Locate the cell with the specified text and output its [X, Y] center coordinate. 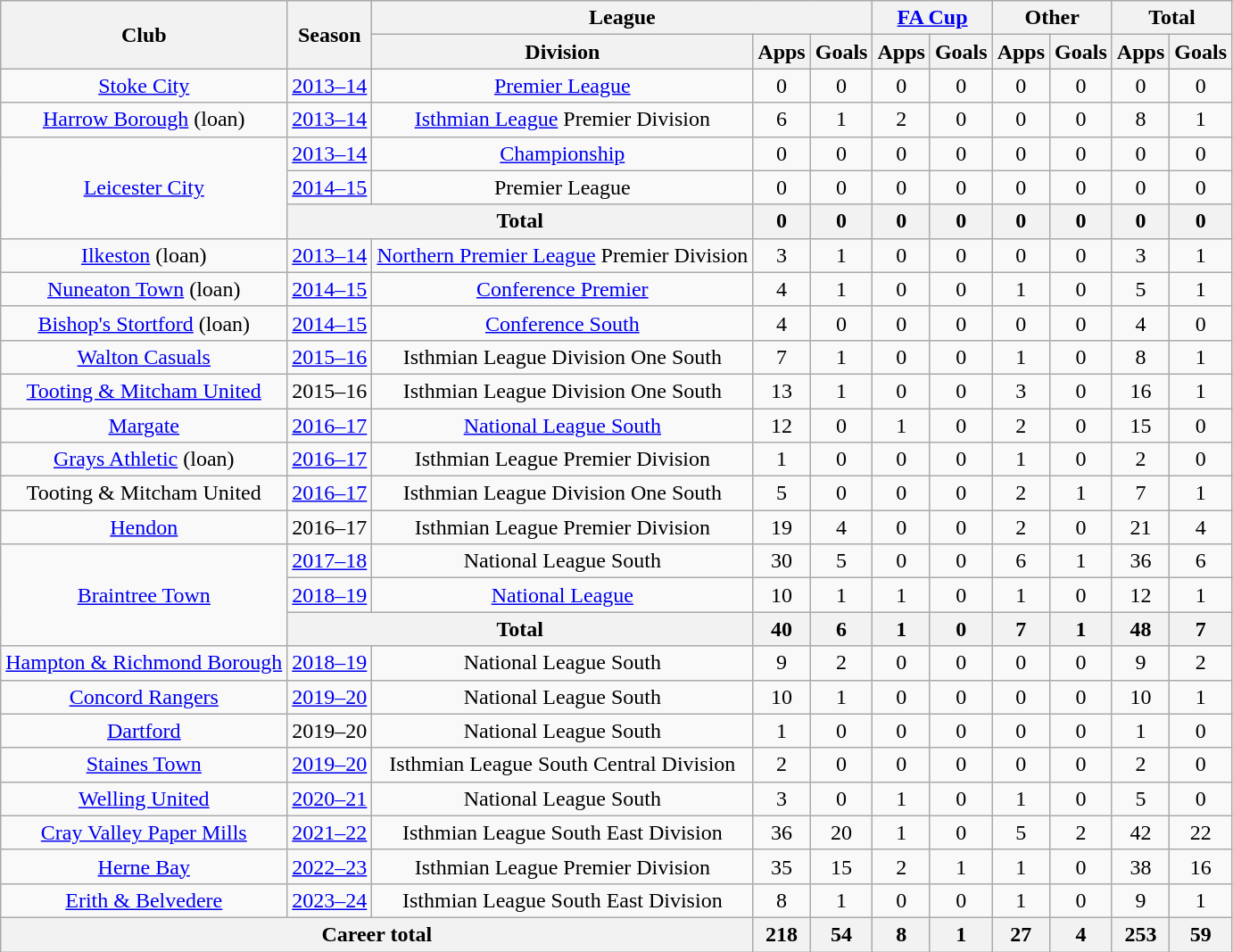
2017–18 [330, 561]
Stoke City [145, 86]
218 [782, 934]
Isthmian League South Central Division [562, 765]
Northern Premier League Premier Division [562, 255]
Season [330, 35]
Grays Athletic (loan) [145, 459]
FA Cup [932, 18]
13 [782, 391]
30 [782, 561]
2023–24 [330, 900]
2022–23 [330, 866]
48 [1140, 629]
Braintree Town [145, 595]
27 [1021, 934]
Harrow Borough (loan) [145, 120]
42 [1140, 832]
Leicester City [145, 187]
21 [1140, 527]
Hendon [145, 527]
Bishop's Stortford (loan) [145, 323]
20 [841, 832]
35 [782, 866]
Championship [562, 153]
Division [562, 52]
22 [1201, 832]
Hampton & Richmond Borough [145, 663]
19 [782, 527]
2020–21 [330, 799]
Erith & Belvedere [145, 900]
Club [145, 35]
38 [1140, 866]
Cray Valley Paper Mills [145, 832]
Other [1052, 18]
Staines Town [145, 765]
Ilkeston (loan) [145, 255]
253 [1140, 934]
Conference Premier [562, 289]
Welling United [145, 799]
Margate [145, 426]
Nuneaton Town (loan) [145, 289]
National League [562, 595]
59 [1201, 934]
Career total [377, 934]
2021–22 [330, 832]
40 [782, 629]
Concord Rangers [145, 697]
Dartford [145, 731]
54 [841, 934]
Walton Casuals [145, 357]
League [623, 18]
Herne Bay [145, 866]
Conference South [562, 323]
